Determine the (x, y) coordinate at the center of the cell enclosing the given text.  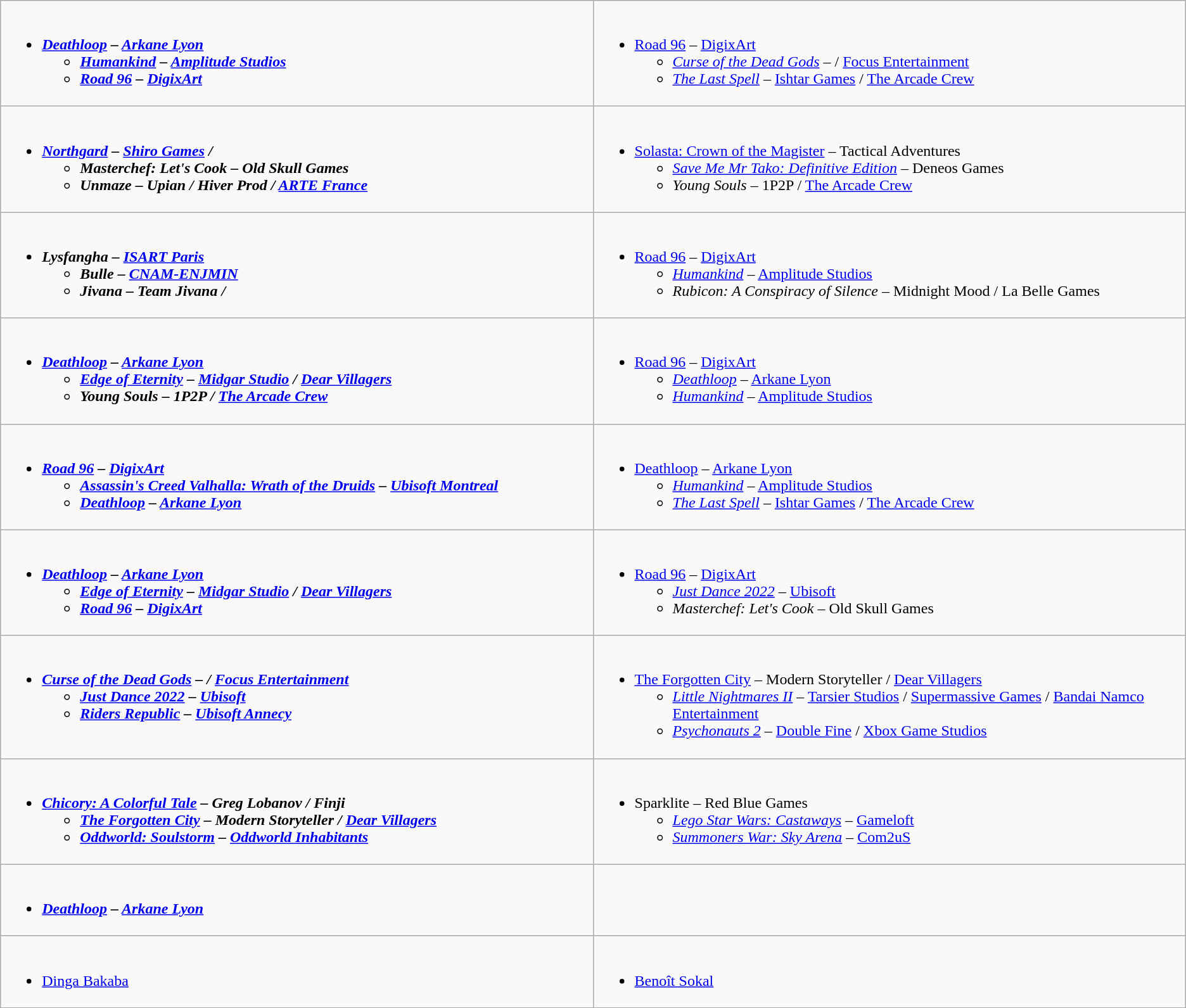
Road 96 – DigixArtHumankind – Amplitude StudiosRubicon: A Conspiracy of Silence – Midnight Mood / La Belle Games (889, 265)
Deathloop – Arkane Lyon (296, 900)
Road 96 – DigixArtCurse of the Dead Gods – / Focus EntertainmentThe Last Spell – Ishtar Games / The Arcade Crew (889, 53)
Benoît Sokal (889, 972)
Deathloop – Arkane LyonHumankind – Amplitude StudiosRoad 96 – DigixArt (296, 53)
Solasta: Crown of the Magister – Tactical AdventuresSave Me Mr Tako: Definitive Edition – Deneos GamesYoung Souls – 1P2P / The Arcade Crew (889, 160)
Road 96 – DigixArtDeathloop – Arkane LyonHumankind – Amplitude Studios (889, 371)
Lysfangha – ISART ParisBulle – CNAM-ENJMINJivana – Team Jivana / (296, 265)
Chicory: A Colorful Tale – Greg Lobanov / FinjiThe Forgotten City – Modern Storyteller / Dear VillagersOddworld: Soulstorm – Oddworld Inhabitants (296, 811)
Deathloop – Arkane LyonHumankind – Amplitude StudiosThe Last Spell – Ishtar Games / The Arcade Crew (889, 476)
Dinga Bakaba (296, 972)
Deathloop – Arkane LyonEdge of Eternity – Midgar Studio / Dear VillagersYoung Souls – 1P2P / The Arcade Crew (296, 371)
Road 96 – DigixArtJust Dance 2022 – UbisoftMasterchef: Let's Cook – Old Skull Games (889, 583)
Deathloop – Arkane LyonEdge of Eternity – Midgar Studio / Dear VillagersRoad 96 – DigixArt (296, 583)
Northgard – Shiro Games / Masterchef: Let's Cook – Old Skull GamesUnmaze – Upian / Hiver Prod / ARTE France (296, 160)
Curse of the Dead Gods – / Focus EntertainmentJust Dance 2022 – UbisoftRiders Republic – Ubisoft Annecy (296, 697)
Sparklite – Red Blue GamesLego Star Wars: Castaways – GameloftSummoners War: Sky Arena – Com2uS (889, 811)
Road 96 – DigixArtAssassin's Creed Valhalla: Wrath of the Druids – Ubisoft MontrealDeathloop – Arkane Lyon (296, 476)
